Identify which cell holds the provided text, then report its (X, Y) central coordinate. 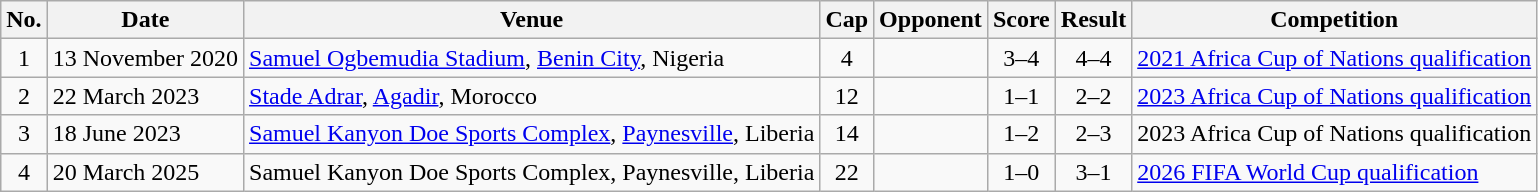
2026 FIFA World Cup qualification (1334, 172)
Opponent (931, 20)
No. (24, 20)
18 June 2023 (145, 134)
3 (24, 134)
1–1 (1021, 96)
13 November 2020 (145, 58)
2021 Africa Cup of Nations qualification (1334, 58)
3–1 (1093, 172)
Cap (847, 20)
Venue (532, 20)
14 (847, 134)
2–3 (1093, 134)
22 (847, 172)
Samuel Ogbemudia Stadium, Benin City, Nigeria (532, 58)
2–2 (1093, 96)
2 (24, 96)
12 (847, 96)
22 March 2023 (145, 96)
1–0 (1021, 172)
20 March 2025 (145, 172)
Stade Adrar, Agadir, Morocco (532, 96)
Result (1093, 20)
Score (1021, 20)
4–4 (1093, 58)
Competition (1334, 20)
1–2 (1021, 134)
3–4 (1021, 58)
Date (145, 20)
1 (24, 58)
